Capture the cell that displays the provided text and extract its (X, Y) central coordinate. 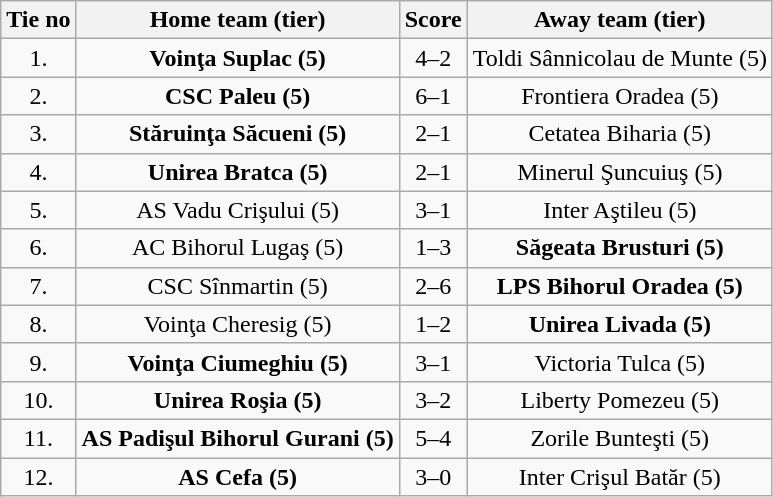
10. (38, 400)
Frontiera Oradea (5) (620, 96)
5. (38, 210)
Victoria Tulca (5) (620, 362)
Minerul Şuncuiuş (5) (620, 172)
2. (38, 96)
Toldi Sânnicolau de Munte (5) (620, 58)
AS Cefa (5) (238, 477)
1–3 (433, 248)
Inter Aştileu (5) (620, 210)
Unirea Livada (5) (620, 324)
Voinţa Cheresig (5) (238, 324)
7. (38, 286)
Unirea Bratca (5) (238, 172)
4. (38, 172)
Unirea Roşia (5) (238, 400)
AS Vadu Crişului (5) (238, 210)
12. (38, 477)
9. (38, 362)
1. (38, 58)
Zorile Bunteşti (5) (620, 438)
2–6 (433, 286)
3–0 (433, 477)
LPS Bihorul Oradea (5) (620, 286)
Score (433, 20)
1–2 (433, 324)
5–4 (433, 438)
3–2 (433, 400)
3. (38, 134)
Voinţa Suplac (5) (238, 58)
Stăruinţa Săcueni (5) (238, 134)
4–2 (433, 58)
CSC Paleu (5) (238, 96)
Cetatea Biharia (5) (620, 134)
6. (38, 248)
11. (38, 438)
Săgeata Brusturi (5) (620, 248)
8. (38, 324)
AC Bihorul Lugaş (5) (238, 248)
Home team (tier) (238, 20)
Inter Crişul Batăr (5) (620, 477)
6–1 (433, 96)
Away team (tier) (620, 20)
Liberty Pomezeu (5) (620, 400)
AS Padişul Bihorul Gurani (5) (238, 438)
Voinţa Ciumeghiu (5) (238, 362)
Tie no (38, 20)
CSC Sînmartin (5) (238, 286)
